Return the (x, y) coordinate for the center point of the cell that contains the specified text.  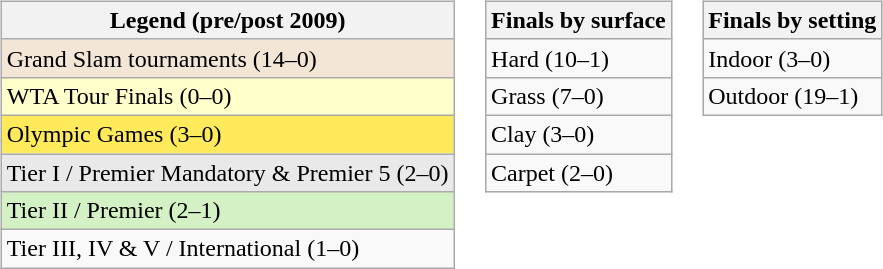
Tier III, IV & V / International (1–0) (228, 249)
Grass (7–0) (579, 96)
Grand Slam tournaments (14–0) (228, 58)
Clay (3–0) (579, 134)
Indoor (3–0) (792, 58)
Hard (10–1) (579, 58)
Carpet (2–0) (579, 173)
Tier II / Premier (2–1) (228, 211)
WTA Tour Finals (0–0) (228, 96)
Legend (pre/post 2009) (228, 20)
Tier I / Premier Mandatory & Premier 5 (2–0) (228, 173)
Finals by surface (579, 20)
Outdoor (19–1) (792, 96)
Olympic Games (3–0) (228, 134)
Finals by setting (792, 20)
